Scan for the cell matching the given text and deliver its (x, y) coordinate at center. 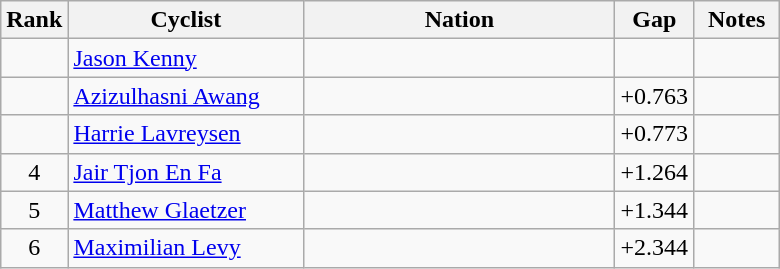
+1.264 (654, 172)
Azizulhasni Awang (186, 96)
Jason Kenny (186, 58)
5 (34, 210)
Nation (460, 20)
+0.773 (654, 134)
Notes (737, 20)
4 (34, 172)
Matthew Glaetzer (186, 210)
6 (34, 248)
Maximilian Levy (186, 248)
+2.344 (654, 248)
+0.763 (654, 96)
+1.344 (654, 210)
Cyclist (186, 20)
Gap (654, 20)
Jair Tjon En Fa (186, 172)
Rank (34, 20)
Harrie Lavreysen (186, 134)
